Capture the cell that displays the provided text and extract its [X, Y] central coordinate. 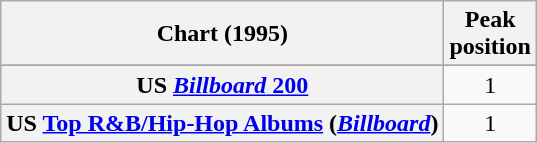
US Top R&B/Hip-Hop Albums (Billboard) [222, 123]
US Billboard 200 [222, 85]
Chart (1995) [222, 34]
Peak position [490, 34]
